Provide the [x, y] coordinate of the cell's center where the given text is located.  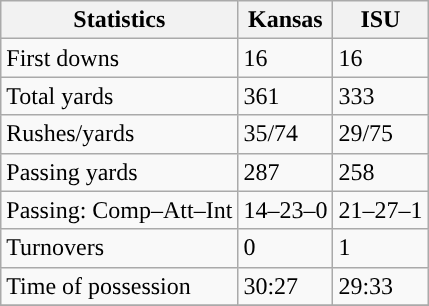
333 [380, 96]
361 [286, 96]
ISU [380, 20]
Rushes/yards [120, 134]
Kansas [286, 20]
35/74 [286, 134]
Passing yards [120, 172]
29/75 [380, 134]
Passing: Comp–Att–Int [120, 210]
1 [380, 248]
Time of possession [120, 286]
Statistics [120, 20]
0 [286, 248]
Turnovers [120, 248]
29:33 [380, 286]
Total yards [120, 96]
258 [380, 172]
First downs [120, 58]
21–27–1 [380, 210]
287 [286, 172]
30:27 [286, 286]
14–23–0 [286, 210]
